Extract the (X, Y) coordinate from the center of the cell holding the provided text.  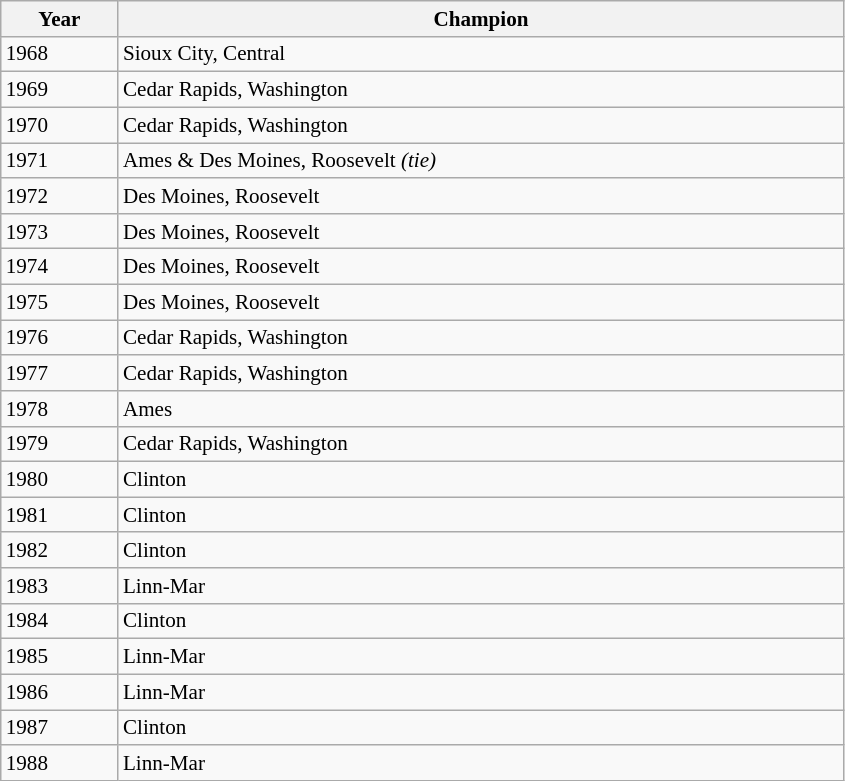
1984 (60, 620)
1985 (60, 656)
1970 (60, 124)
1978 (60, 408)
1982 (60, 550)
1981 (60, 514)
1988 (60, 762)
1971 (60, 160)
1973 (60, 230)
1986 (60, 692)
1987 (60, 728)
1974 (60, 266)
1980 (60, 480)
Year (60, 18)
Ames & Des Moines, Roosevelt (tie) (481, 160)
Champion (481, 18)
1975 (60, 302)
1976 (60, 338)
1968 (60, 54)
1979 (60, 444)
1983 (60, 586)
1977 (60, 372)
1972 (60, 196)
Ames (481, 408)
Sioux City, Central (481, 54)
1969 (60, 90)
